Pinpoint the cell where the given text exists, returning its (x, y) midpoint coordinate. 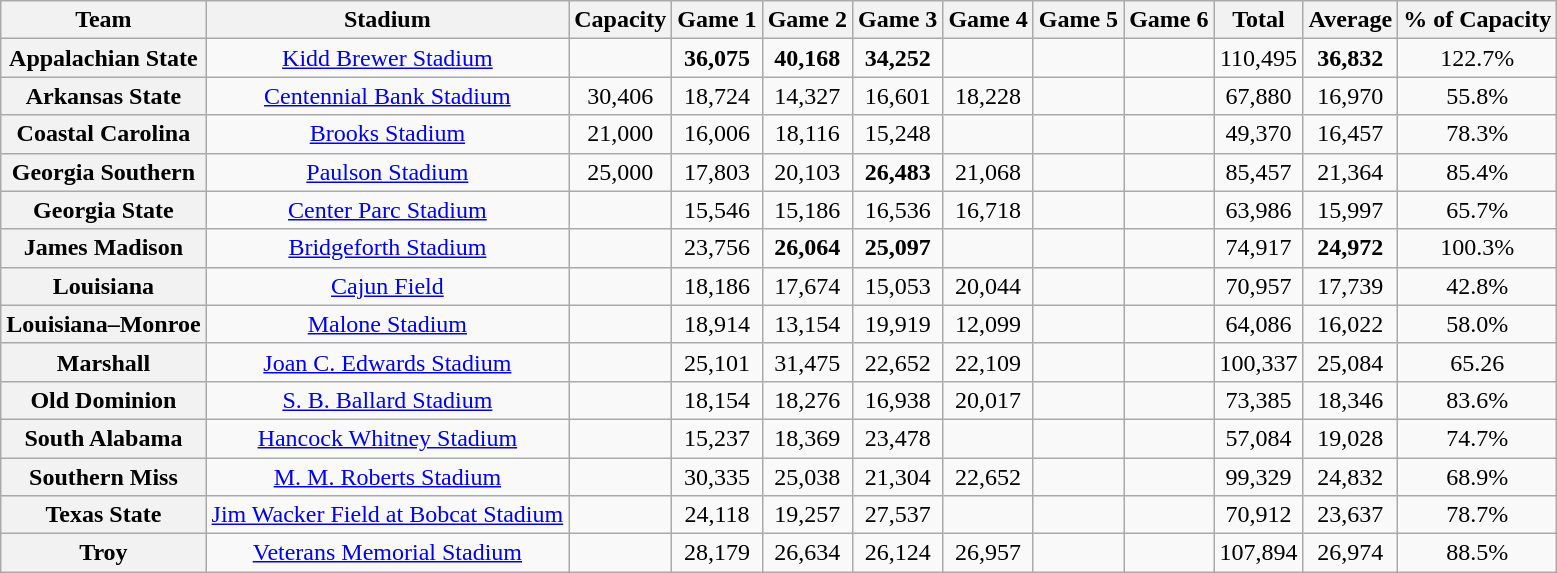
19,257 (807, 515)
74,917 (1258, 248)
Georgia Southern (104, 172)
Game 6 (1169, 20)
Troy (104, 553)
24,972 (1350, 248)
19,919 (897, 324)
Texas State (104, 515)
Brooks Stadium (388, 134)
26,957 (988, 553)
88.5% (1478, 553)
23,478 (897, 438)
73,385 (1258, 400)
110,495 (1258, 58)
S. B. Ballard Stadium (388, 400)
Paulson Stadium (388, 172)
25,084 (1350, 362)
12,099 (988, 324)
31,475 (807, 362)
13,154 (807, 324)
42.8% (1478, 286)
70,912 (1258, 515)
17,739 (1350, 286)
Game 3 (897, 20)
21,068 (988, 172)
Appalachian State (104, 58)
Marshall (104, 362)
18,116 (807, 134)
57,084 (1258, 438)
15,053 (897, 286)
Bridgeforth Stadium (388, 248)
Hancock Whitney Stadium (388, 438)
15,186 (807, 210)
Southern Miss (104, 477)
26,974 (1350, 553)
Average (1350, 20)
Center Parc Stadium (388, 210)
16,006 (717, 134)
18,228 (988, 96)
Game 2 (807, 20)
18,186 (717, 286)
16,457 (1350, 134)
18,154 (717, 400)
85,457 (1258, 172)
18,914 (717, 324)
26,483 (897, 172)
99,329 (1258, 477)
% of Capacity (1478, 20)
28,179 (717, 553)
25,101 (717, 362)
15,237 (717, 438)
South Alabama (104, 438)
25,000 (620, 172)
Team (104, 20)
16,022 (1350, 324)
68.9% (1478, 477)
23,637 (1350, 515)
14,327 (807, 96)
24,118 (717, 515)
27,537 (897, 515)
21,304 (897, 477)
70,957 (1258, 286)
20,103 (807, 172)
M. M. Roberts Stadium (388, 477)
15,248 (897, 134)
Coastal Carolina (104, 134)
23,756 (717, 248)
19,028 (1350, 438)
26,124 (897, 553)
18,369 (807, 438)
22,109 (988, 362)
122.7% (1478, 58)
Game 5 (1078, 20)
25,097 (897, 248)
Arkansas State (104, 96)
20,044 (988, 286)
36,075 (717, 58)
34,252 (897, 58)
16,938 (897, 400)
36,832 (1350, 58)
Joan C. Edwards Stadium (388, 362)
63,986 (1258, 210)
16,718 (988, 210)
Centennial Bank Stadium (388, 96)
Total (1258, 20)
55.8% (1478, 96)
Stadium (388, 20)
21,000 (620, 134)
Capacity (620, 20)
18,346 (1350, 400)
83.6% (1478, 400)
15,546 (717, 210)
18,724 (717, 96)
17,803 (717, 172)
30,335 (717, 477)
24,832 (1350, 477)
78.3% (1478, 134)
Old Dominion (104, 400)
26,064 (807, 248)
74.7% (1478, 438)
26,634 (807, 553)
67,880 (1258, 96)
49,370 (1258, 134)
30,406 (620, 96)
Game 1 (717, 20)
Malone Stadium (388, 324)
25,038 (807, 477)
Kidd Brewer Stadium (388, 58)
Veterans Memorial Stadium (388, 553)
40,168 (807, 58)
17,674 (807, 286)
100,337 (1258, 362)
65.26 (1478, 362)
16,970 (1350, 96)
Louisiana (104, 286)
20,017 (988, 400)
Georgia State (104, 210)
85.4% (1478, 172)
64,086 (1258, 324)
16,536 (897, 210)
18,276 (807, 400)
100.3% (1478, 248)
15,997 (1350, 210)
58.0% (1478, 324)
21,364 (1350, 172)
65.7% (1478, 210)
Jim Wacker Field at Bobcat Stadium (388, 515)
78.7% (1478, 515)
Game 4 (988, 20)
James Madison (104, 248)
16,601 (897, 96)
Louisiana–Monroe (104, 324)
Cajun Field (388, 286)
107,894 (1258, 553)
